Determine the [X, Y] coordinate at the center of the cell enclosing the given text.  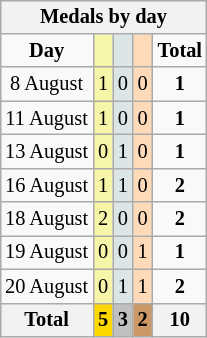
5 [103, 320]
Medals by day [104, 17]
19 August [46, 253]
Day [46, 51]
8 August [46, 84]
16 August [46, 185]
3 [123, 320]
10 [180, 320]
18 August [46, 219]
13 August [46, 152]
20 August [46, 286]
11 August [46, 118]
